Scan for the cell matching the given text and deliver its (X, Y) coordinate at center. 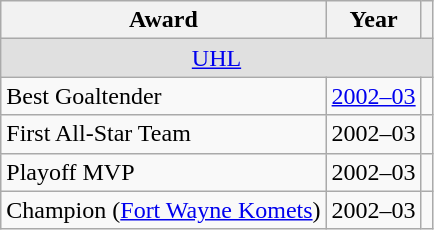
Best Goaltender (164, 96)
Champion (Fort Wayne Komets) (164, 210)
Award (164, 20)
Playoff MVP (164, 172)
UHL (216, 58)
Year (374, 20)
First All-Star Team (164, 134)
